Locate the cell with the specified text and output its [X, Y] center coordinate. 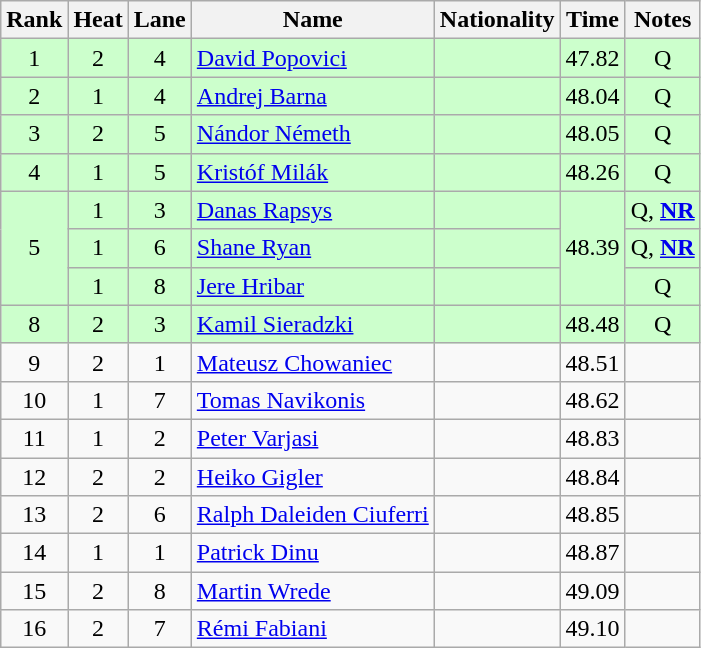
16 [34, 629]
Patrick Dinu [312, 553]
Heiko Gigler [312, 477]
Nationality [497, 20]
47.82 [592, 58]
Tomas Navikonis [312, 400]
Kamil Sieradzki [312, 324]
12 [34, 477]
Nándor Németh [312, 134]
Name [312, 20]
Heat [98, 20]
Kristóf Milák [312, 172]
Martin Wrede [312, 591]
48.39 [592, 248]
10 [34, 400]
48.85 [592, 515]
David Popovici [312, 58]
9 [34, 362]
Shane Ryan [312, 248]
11 [34, 438]
Peter Varjasi [312, 438]
48.26 [592, 172]
Time [592, 20]
48.48 [592, 324]
48.83 [592, 438]
Andrej Barna [312, 96]
48.87 [592, 553]
14 [34, 553]
Lane [160, 20]
48.51 [592, 362]
49.09 [592, 591]
48.05 [592, 134]
Rank [34, 20]
Rémi Fabiani [312, 629]
15 [34, 591]
Mateusz Chowaniec [312, 362]
48.84 [592, 477]
13 [34, 515]
49.10 [592, 629]
Ralph Daleiden Ciuferri [312, 515]
Jere Hribar [312, 286]
48.62 [592, 400]
Danas Rapsys [312, 210]
48.04 [592, 96]
Notes [662, 20]
